Capture the cell that displays the provided text and extract its (X, Y) central coordinate. 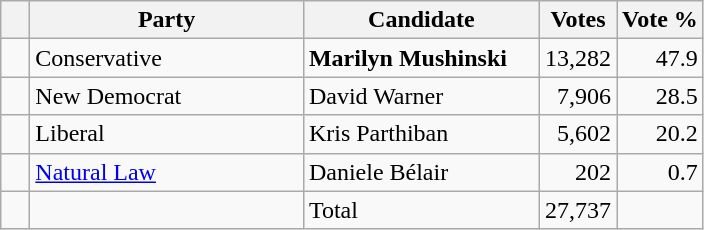
47.9 (660, 58)
Candidate (421, 20)
Total (421, 210)
Votes (578, 20)
7,906 (578, 96)
Party (167, 20)
Vote % (660, 20)
28.5 (660, 96)
New Democrat (167, 96)
202 (578, 172)
Marilyn Mushinski (421, 58)
Kris Parthiban (421, 134)
Natural Law (167, 172)
20.2 (660, 134)
Daniele Bélair (421, 172)
27,737 (578, 210)
Conservative (167, 58)
13,282 (578, 58)
5,602 (578, 134)
Liberal (167, 134)
0.7 (660, 172)
David Warner (421, 96)
